Locate the cell with the specified text and output its (x, y) center coordinate. 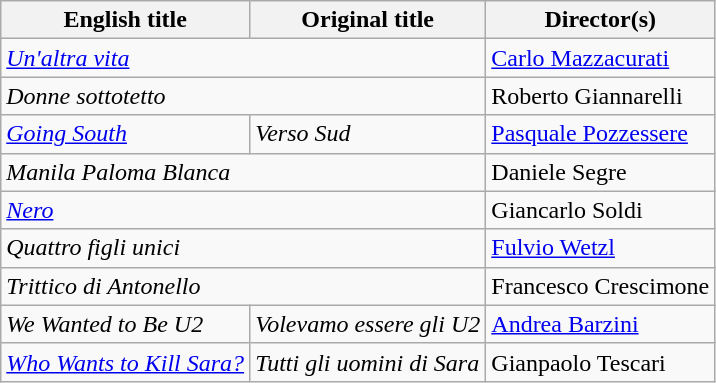
Roberto Giannarelli (600, 96)
Verso Sud (368, 134)
Director(s) (600, 20)
Going South (126, 134)
Donne sottotetto (244, 96)
We Wanted to Be U2 (126, 324)
Original title (368, 20)
Daniele Segre (600, 172)
Fulvio Wetzl (600, 248)
Manila Paloma Blanca (244, 172)
Francesco Crescimone (600, 286)
Carlo Mazzacurati (600, 58)
English title (126, 20)
Un'altra vita (244, 58)
Tutti gli uomini di Sara (368, 362)
Trittico di Antonello (244, 286)
Gianpaolo Tescari (600, 362)
Andrea Barzini (600, 324)
Volevamo essere gli U2 (368, 324)
Quattro figli unici (244, 248)
Giancarlo Soldi (600, 210)
Nero (244, 210)
Who Wants to Kill Sara? (126, 362)
Pasquale Pozzessere (600, 134)
